Pinpoint the cell where the given text exists, returning its (X, Y) midpoint coordinate. 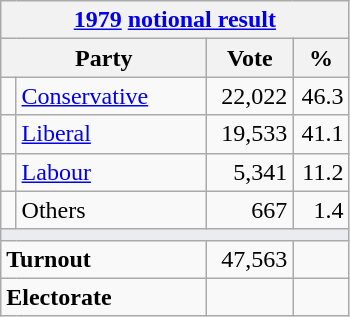
19,533 (250, 134)
Liberal (112, 134)
47,563 (250, 259)
41.1 (321, 134)
Party (104, 58)
46.3 (321, 96)
Vote (250, 58)
1.4 (321, 210)
1979 notional result (175, 20)
667 (250, 210)
% (321, 58)
Others (112, 210)
Turnout (104, 259)
Electorate (104, 297)
22,022 (250, 96)
Conservative (112, 96)
Labour (112, 172)
5,341 (250, 172)
11.2 (321, 172)
